Provide the (X, Y) coordinate of the cell's center where the given text is located.  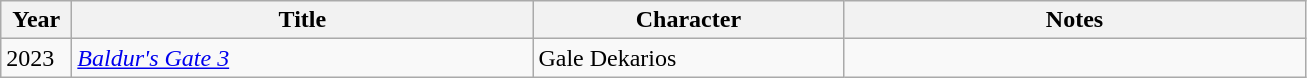
Notes (1074, 20)
Character (688, 20)
Title (302, 20)
Baldur's Gate 3 (302, 58)
2023 (36, 58)
Year (36, 20)
Gale Dekarios (688, 58)
